Scan for the cell matching the given text and deliver its [x, y] coordinate at center. 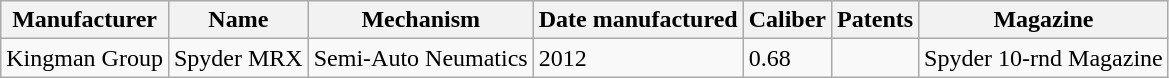
Kingman Group [85, 58]
0.68 [787, 58]
Patents [876, 20]
Magazine [1044, 20]
Date manufactured [638, 20]
Spyder MRX [238, 58]
Semi-Auto Neumatics [420, 58]
Spyder 10-rnd Magazine [1044, 58]
Mechanism [420, 20]
Name [238, 20]
Caliber [787, 20]
Manufacturer [85, 20]
2012 [638, 58]
